Output the [X, Y] coordinate of the center of the cell containing the given text.  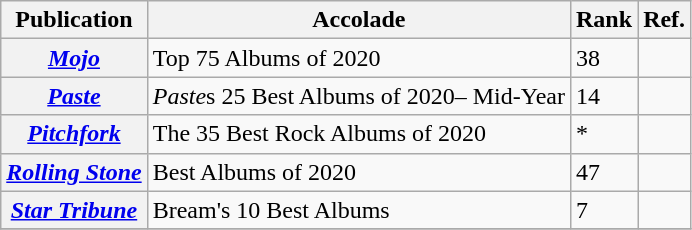
Star Tribune [74, 210]
14 [604, 96]
Rank [604, 20]
Publication [74, 20]
Paste [74, 96]
Pastes 25 Best Albums of 2020– Mid-Year [358, 96]
38 [604, 58]
Top 75 Albums of 2020 [358, 58]
Pitchfork [74, 134]
Bream's 10 Best Albums [358, 210]
Ref. [664, 20]
Rolling Stone [74, 172]
* [604, 134]
7 [604, 210]
Accolade [358, 20]
Best Albums of 2020 [358, 172]
Mojo [74, 58]
47 [604, 172]
The 35 Best Rock Albums of 2020 [358, 134]
